Output the (X, Y) coordinate of the center of the cell containing the given text.  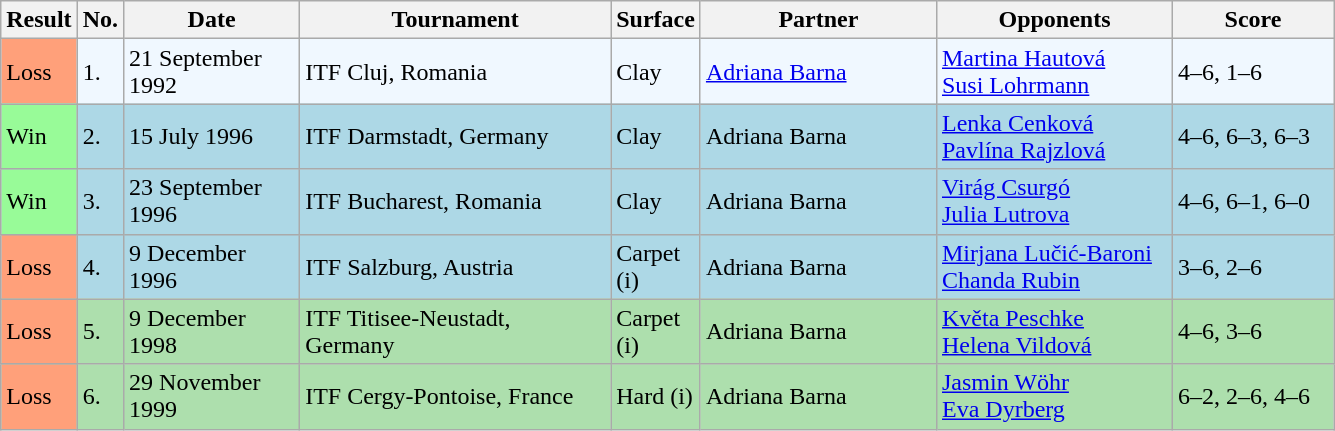
Partner (818, 20)
Jasmin Wöhr Eva Dyrberg (1054, 396)
Martina Hautová Susi Lohrmann (1054, 72)
3. (100, 202)
29 November 1999 (212, 396)
2. (100, 136)
Score (1254, 20)
9 December 1996 (212, 266)
Opponents (1054, 20)
Result (39, 20)
No. (100, 20)
ITF Cergy-Pontoise, France (456, 396)
4–6, 3–6 (1254, 332)
1. (100, 72)
Lenka Cenková Pavlína Rajzlová (1054, 136)
Date (212, 20)
21 September 1992 (212, 72)
ITF Cluj, Romania (456, 72)
Virág Csurgó Julia Lutrova (1054, 202)
23 September 1996 (212, 202)
3–6, 2–6 (1254, 266)
4. (100, 266)
5. (100, 332)
4–6, 6–3, 6–3 (1254, 136)
Hard (i) (656, 396)
ITF Bucharest, Romania (456, 202)
6–2, 2–6, 4–6 (1254, 396)
ITF Salzburg, Austria (456, 266)
6. (100, 396)
ITF Titisee-Neustadt, Germany (456, 332)
Surface (656, 20)
Tournament (456, 20)
4–6, 6–1, 6–0 (1254, 202)
15 July 1996 (212, 136)
4–6, 1–6 (1254, 72)
Mirjana Lučić-Baroni Chanda Rubin (1054, 266)
ITF Darmstadt, Germany (456, 136)
Květa Peschke Helena Vildová (1054, 332)
9 December 1998 (212, 332)
